Identify which cell holds the provided text, then report its (x, y) central coordinate. 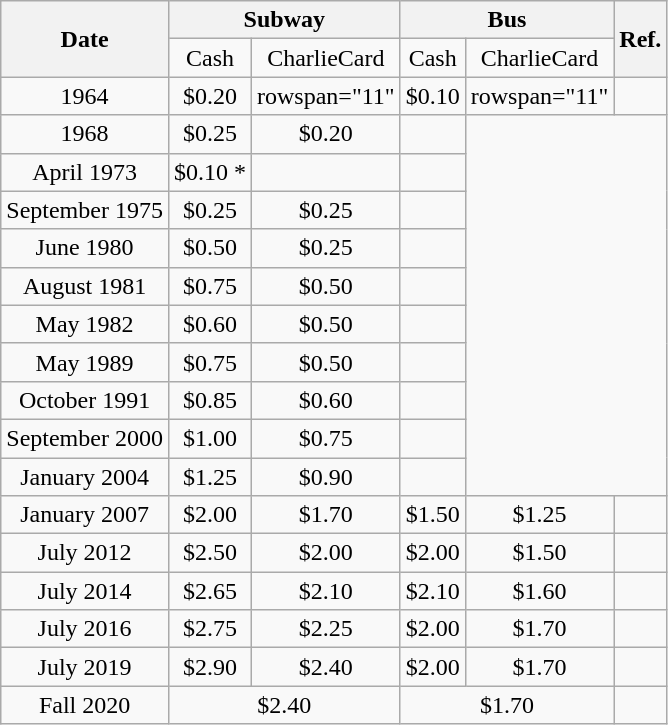
Subway (284, 20)
July 2014 (85, 591)
January 2004 (85, 477)
May 1989 (85, 362)
September 2000 (85, 438)
April 1973 (85, 172)
August 1981 (85, 286)
Date (85, 39)
July 2019 (85, 667)
July 2012 (85, 553)
$2.25 (326, 629)
Bus (507, 20)
$0.10 * (210, 172)
$0.85 (210, 400)
1968 (85, 134)
Ref. (640, 39)
Fall 2020 (85, 705)
$2.75 (210, 629)
$1.00 (210, 438)
September 1975 (85, 210)
January 2007 (85, 515)
July 2016 (85, 629)
$0.90 (326, 477)
$1.60 (540, 591)
$2.50 (210, 553)
October 1991 (85, 400)
$0.10 (432, 96)
May 1982 (85, 324)
1964 (85, 96)
$2.90 (210, 667)
June 1980 (85, 248)
$2.65 (210, 591)
